Pinpoint the cell where the given text exists, returning its (x, y) midpoint coordinate. 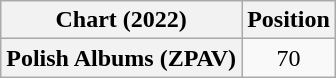
70 (289, 58)
Position (289, 20)
Chart (2022) (122, 20)
Polish Albums (ZPAV) (122, 58)
